Provide the (X, Y) coordinate of the cell's center where the given text is located.  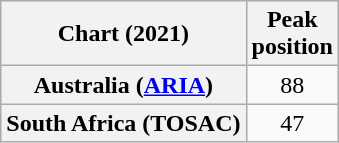
Peakposition (292, 34)
88 (292, 85)
Chart (2021) (124, 34)
47 (292, 123)
South Africa (TOSAC) (124, 123)
Australia (ARIA) (124, 85)
